Identify which cell holds the provided text, then report its [X, Y] central coordinate. 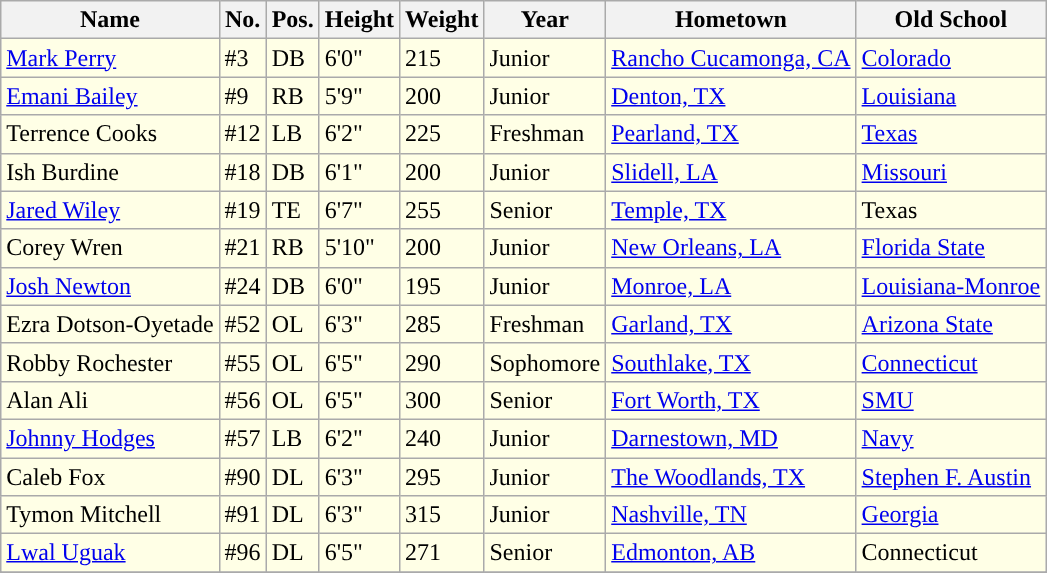
No. [242, 20]
Robby Rochester [110, 362]
Temple, TX [731, 210]
195 [442, 286]
240 [442, 438]
Slidell, LA [731, 172]
Year [545, 20]
Stephen F. Austin [951, 477]
#19 [242, 210]
6'7" [359, 210]
#56 [242, 400]
#91 [242, 515]
5'9" [359, 96]
285 [442, 324]
Tymon Mitchell [110, 515]
Ezra Dotson-Oyetade [110, 324]
Louisiana [951, 96]
#21 [242, 248]
Georgia [951, 515]
#90 [242, 477]
#9 [242, 96]
#18 [242, 172]
#96 [242, 553]
Louisiana-Monroe [951, 286]
Caleb Fox [110, 477]
Hometown [731, 20]
Fort Worth, TX [731, 400]
Darnestown, MD [731, 438]
Mark Perry [110, 58]
Weight [442, 20]
Denton, TX [731, 96]
#55 [242, 362]
255 [442, 210]
5'10" [359, 248]
Missouri [951, 172]
Nashville, TN [731, 515]
SMU [951, 400]
Pearland, TX [731, 134]
Height [359, 20]
6'1" [359, 172]
Arizona State [951, 324]
Monroe, LA [731, 286]
Southlake, TX [731, 362]
Terrence Cooks [110, 134]
#24 [242, 286]
Colorado [951, 58]
Corey Wren [110, 248]
#57 [242, 438]
215 [442, 58]
Lwal Uguak [110, 553]
The Woodlands, TX [731, 477]
Alan Ali [110, 400]
295 [442, 477]
Pos. [292, 20]
Old School [951, 20]
Josh Newton [110, 286]
271 [442, 553]
Ish Burdine [110, 172]
Emani Bailey [110, 96]
#12 [242, 134]
TE [292, 210]
Sophomore [545, 362]
225 [442, 134]
Garland, TX [731, 324]
New Orleans, LA [731, 248]
Edmonton, AB [731, 553]
315 [442, 515]
Rancho Cucamonga, CA [731, 58]
Johnny Hodges [110, 438]
Jared Wiley [110, 210]
#52 [242, 324]
300 [442, 400]
#3 [242, 58]
Navy [951, 438]
Name [110, 20]
290 [442, 362]
Florida State [951, 248]
